Capture the cell that displays the provided text and extract its (X, Y) central coordinate. 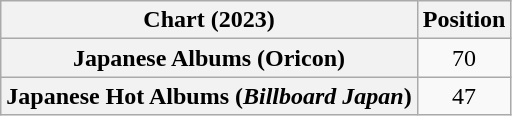
Chart (2023) (209, 20)
47 (464, 96)
Position (464, 20)
Japanese Hot Albums (Billboard Japan) (209, 96)
70 (464, 58)
Japanese Albums (Oricon) (209, 58)
